Return the [x, y] coordinate for the center point of the cell that contains the specified text.  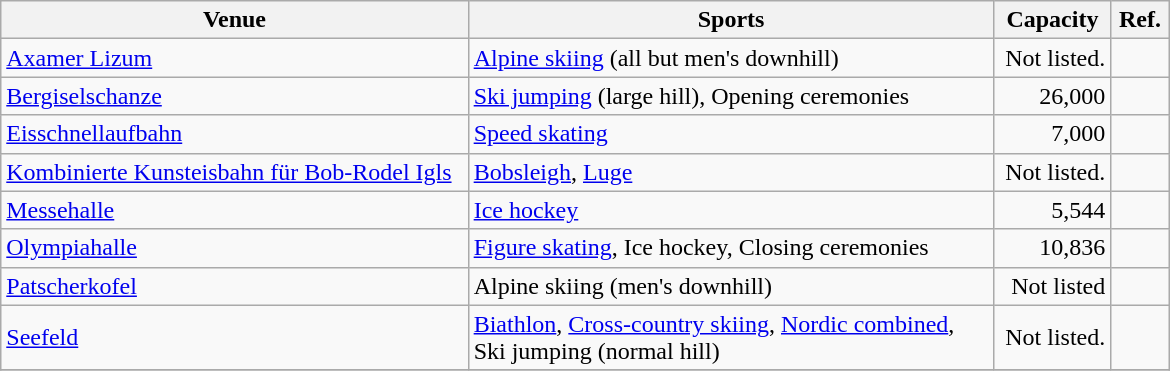
7,000 [1052, 134]
Bobsleigh, Luge [731, 172]
26,000 [1052, 96]
5,544 [1052, 210]
Alpine skiing (men's downhill) [731, 286]
Ref. [1140, 20]
Messehalle [234, 210]
Olympiahalle [234, 248]
Biathlon, Cross-country skiing, Nordic combined, Ski jumping (normal hill) [731, 338]
Axamer Lizum [234, 58]
Venue [234, 20]
Ski jumping (large hill), Opening ceremonies [731, 96]
Bergiselschanze [234, 96]
Eisschnellaufbahn [234, 134]
10,836 [1052, 248]
Patscherkofel [234, 286]
Alpine skiing (all but men's downhill) [731, 58]
Ice hockey [731, 210]
Not listed [1052, 286]
Seefeld [234, 338]
Speed skating [731, 134]
Sports [731, 20]
Kombinierte Kunsteisbahn für Bob-Rodel Igls [234, 172]
Capacity [1052, 20]
Figure skating, Ice hockey, Closing ceremonies [731, 248]
